From the cell containing the given text, extract its center point as [X, Y] coordinate. 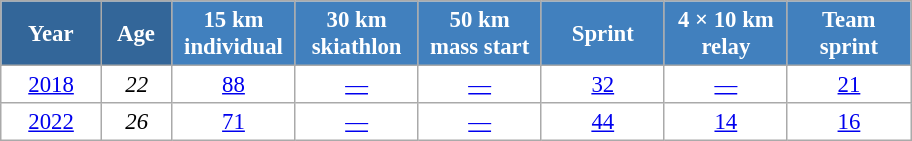
22 [136, 85]
30 km skiathlon [356, 34]
44 [602, 122]
32 [602, 85]
26 [136, 122]
Team sprint [848, 34]
88 [234, 85]
21 [848, 85]
71 [234, 122]
2022 [52, 122]
15 km individual [234, 34]
50 km mass start [480, 34]
Year [52, 34]
Sprint [602, 34]
2018 [52, 85]
Age [136, 34]
4 × 10 km relay [726, 34]
16 [848, 122]
14 [726, 122]
